Find where the given text appears and provide that cell's center as [x, y] coordinate. 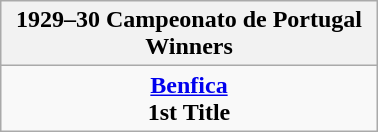
1929–30 Campeonato de Portugal Winners [189, 34]
Benfica1st Title [189, 98]
